Find where the given text appears and provide that cell's center as (X, Y) coordinate. 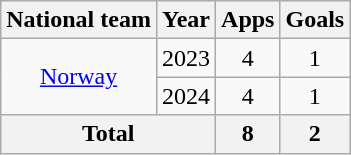
Apps (248, 20)
Norway (79, 77)
Goals (315, 20)
2 (315, 134)
Total (108, 134)
National team (79, 20)
2023 (186, 58)
Year (186, 20)
8 (248, 134)
2024 (186, 96)
